Capture the cell that displays the provided text and extract its (X, Y) central coordinate. 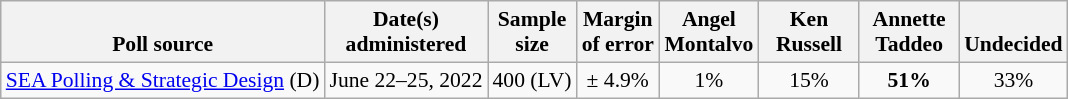
AngelMontalvo (709, 32)
Poll source (163, 32)
15% (809, 80)
400 (LV) (532, 80)
KenRussell (809, 32)
SEA Polling & Strategic Design (D) (163, 80)
± 4.9% (618, 80)
1% (709, 80)
Samplesize (532, 32)
AnnetteTaddeo (909, 32)
June 22–25, 2022 (406, 80)
33% (1013, 80)
51% (909, 80)
Date(s)administered (406, 32)
Marginof error (618, 32)
Undecided (1013, 32)
